Identify which cell holds the provided text, then report its [x, y] central coordinate. 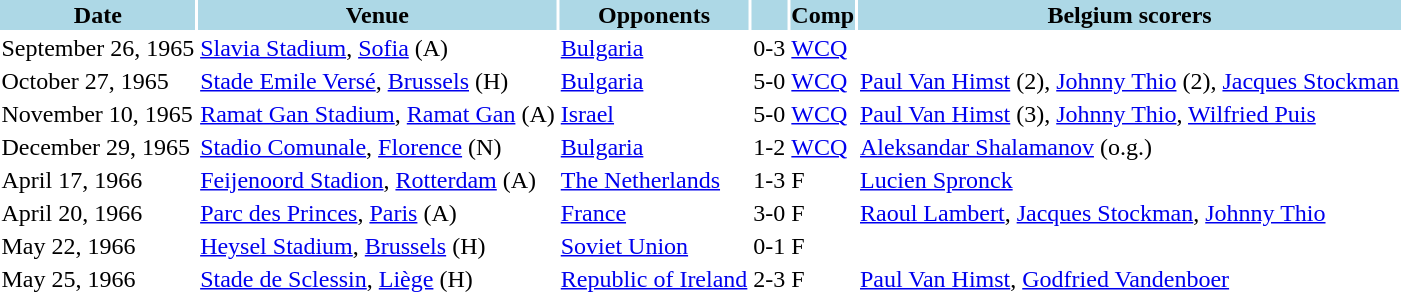
1-2 [770, 147]
Stadio Comunale, Florence (N) [378, 147]
Parc des Princes, Paris (A) [378, 213]
Israel [654, 114]
Venue [378, 15]
3-0 [770, 213]
0-1 [770, 246]
October 27, 1965 [98, 81]
Heysel Stadium, Brussels (H) [378, 246]
The Netherlands [654, 180]
1-3 [770, 180]
Comp [823, 15]
Slavia Stadium, Sofia (A) [378, 48]
Paul Van Himst (3), Johnny Thio, Wilfried Puis [1130, 114]
April 17, 1966 [98, 180]
Aleksandar Shalamanov (o.g.) [1130, 147]
September 26, 1965 [98, 48]
May 22, 1966 [98, 246]
Opponents [654, 15]
Belgium scorers [1130, 15]
Date [98, 15]
April 20, 1966 [98, 213]
France [654, 213]
Ramat Gan Stadium, Ramat Gan (A) [378, 114]
Lucien Spronck [1130, 180]
Soviet Union [654, 246]
0-3 [770, 48]
Paul Van Himst (2), Johnny Thio (2), Jacques Stockman [1130, 81]
December 29, 1965 [98, 147]
Stade Emile Versé, Brussels (H) [378, 81]
Raoul Lambert, Jacques Stockman, Johnny Thio [1130, 213]
November 10, 1965 [98, 114]
Feijenoord Stadion, Rotterdam (A) [378, 180]
